Pinpoint the cell where the given text exists, returning its (x, y) midpoint coordinate. 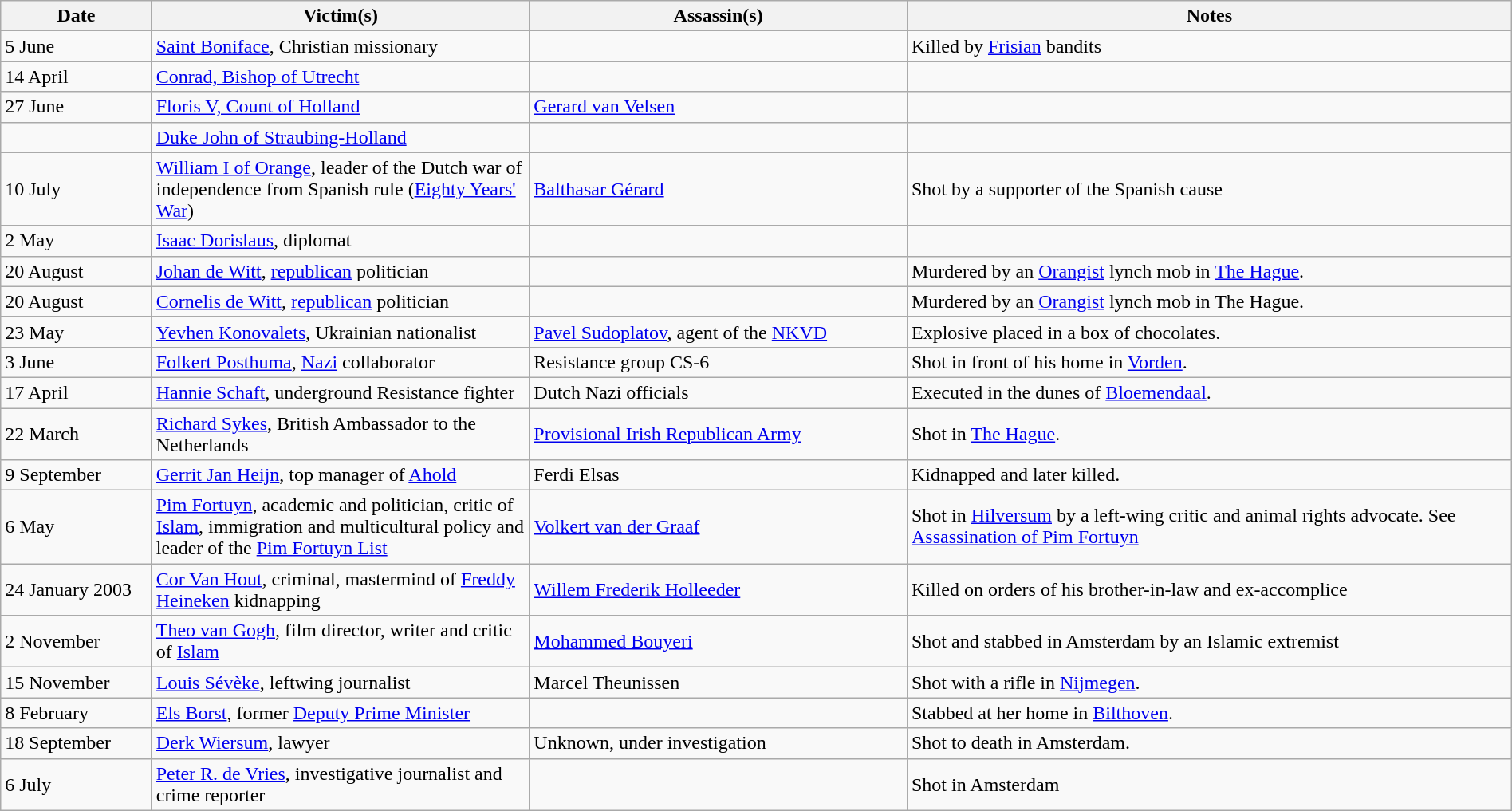
Notes (1209, 16)
Shot in front of his home in Vorden. (1209, 362)
Ferdi Elsas (719, 475)
3 June (77, 362)
Cor Van Hout, criminal, mastermind of Freddy Heineken kidnapping (341, 590)
18 September (77, 743)
Resistance group CS-6 (719, 362)
9 September (77, 475)
Willem Frederik Holleeder (719, 590)
Yevhen Konovalets, Ukrainian nationalist (341, 332)
Cornelis de Witt, republican politician (341, 301)
Shot in Amsterdam (1209, 785)
Duke John of Straubing-Holland (341, 137)
Richard Sykes, British Ambassador to the Netherlands (341, 434)
Dutch Nazi officials (719, 392)
Theo van Gogh, film director, writer and critic of Islam (341, 641)
Louis Sévèke, leftwing journalist (341, 683)
Derk Wiersum, lawyer (341, 743)
22 March (77, 434)
5 June (77, 46)
Assassin(s) (719, 16)
14 April (77, 77)
Marcel Theunissen (719, 683)
William I of Orange, leader of the Dutch war of independence from Spanish rule (Eighty Years' War) (341, 189)
Shot to death in Amsterdam. (1209, 743)
Els Borst, former Deputy Prime Minister (341, 713)
Victim(s) (341, 16)
Pavel Sudoplatov, agent of the NKVD (719, 332)
Killed on orders of his brother-in-law and ex-accomplice (1209, 590)
6 July (77, 785)
Gerard van Velsen (719, 107)
Shot and stabbed in Amsterdam by an Islamic extremist (1209, 641)
Volkert van der Graaf (719, 527)
Hannie Schaft, underground Resistance fighter (341, 392)
Folkert Posthuma, Nazi collaborator (341, 362)
Mohammed Bouyeri (719, 641)
Saint Boniface, Christian missionary (341, 46)
Shot in Hilversum by a left-wing critic and animal rights advocate. See Assassination of Pim Fortuyn (1209, 527)
Shot with a rifle in Nijmegen. (1209, 683)
6 May (77, 527)
Peter R. de Vries, investigative journalist and crime reporter (341, 785)
Conrad, Bishop of Utrecht (341, 77)
27 June (77, 107)
Shot by a supporter of the Spanish cause (1209, 189)
Stabbed at her home in Bilthoven. (1209, 713)
Provisional Irish Republican Army (719, 434)
Unknown, under investigation (719, 743)
Date (77, 16)
10 July (77, 189)
Gerrit Jan Heijn, top manager of Ahold (341, 475)
Balthasar Gérard (719, 189)
Executed in the dunes of Bloemendaal. (1209, 392)
Pim Fortuyn, academic and politician, critic of Islam, immigration and multicultural policy and leader of the Pim Fortuyn List (341, 527)
2 May (77, 241)
24 January 2003 (77, 590)
Shot in The Hague. (1209, 434)
17 April (77, 392)
Kidnapped and later killed. (1209, 475)
Explosive placed in a box of chocolates. (1209, 332)
15 November (77, 683)
Isaac Dorislaus, diplomat (341, 241)
Killed by Frisian bandits (1209, 46)
Johan de Witt, republican politician (341, 271)
8 February (77, 713)
Floris V, Count of Holland (341, 107)
23 May (77, 332)
2 November (77, 641)
